Output the [X, Y] coordinate of the center of the cell containing the given text.  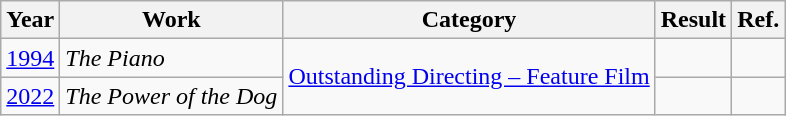
Work [172, 20]
Ref. [758, 20]
Result [693, 20]
1994 [30, 58]
The Piano [172, 58]
Category [469, 20]
The Power of the Dog [172, 96]
2022 [30, 96]
Outstanding Directing – Feature Film [469, 77]
Year [30, 20]
